Search for the cell housing the specified text and yield its (x, y) center coordinate. 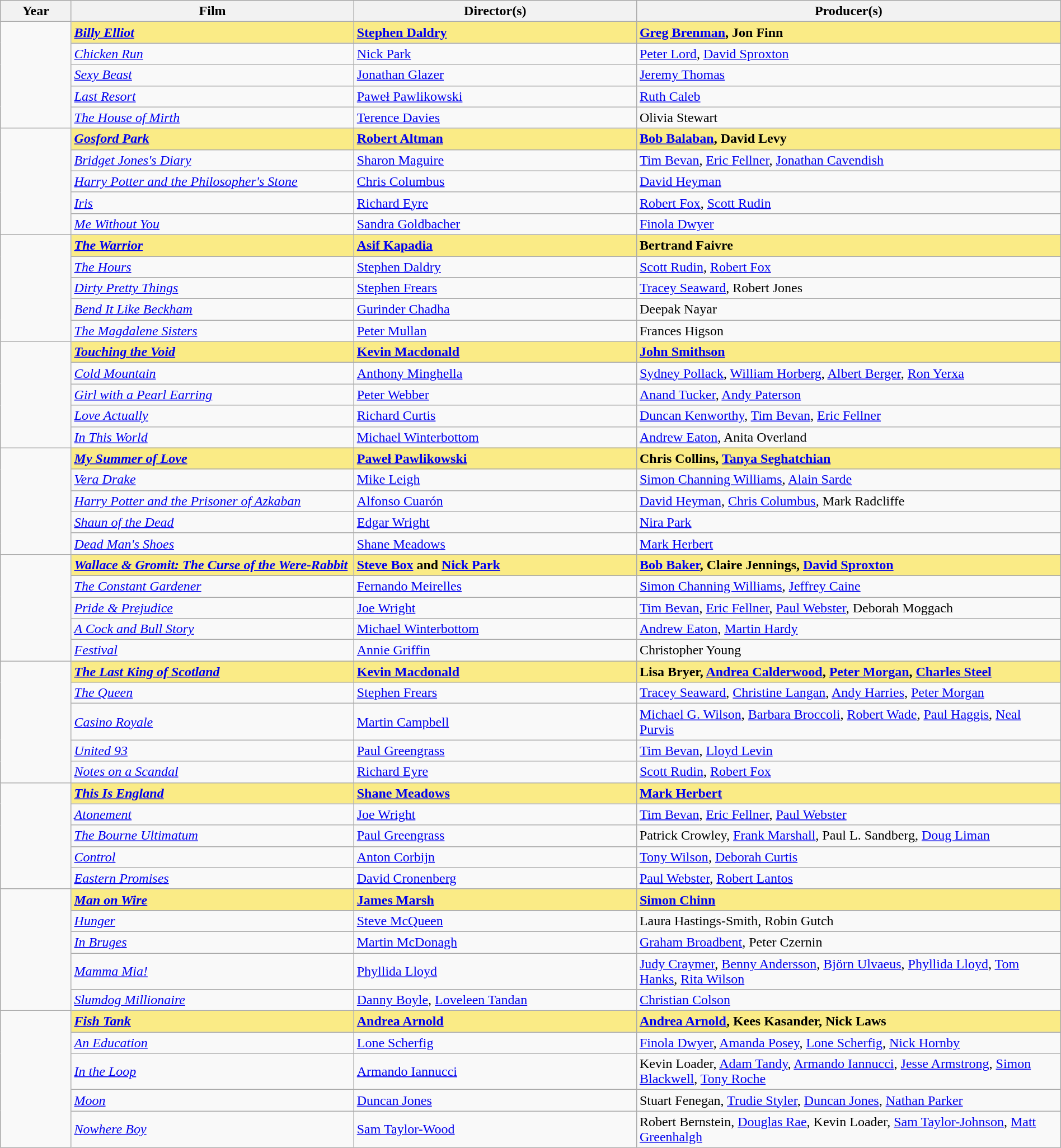
Notes on a Scandal (213, 772)
Jeremy Thomas (848, 75)
Phyllida Lloyd (495, 971)
Deepak Nayar (848, 310)
Graham Broadbent, Peter Czernin (848, 942)
Lone Scherfig (495, 1043)
Greg Brenman, Jon Finn (848, 32)
Sexy Beast (213, 75)
Chicken Run (213, 54)
Atonement (213, 814)
Nowhere Boy (213, 1130)
Frances Higson (848, 331)
Sam Taylor-Wood (495, 1130)
The Warrior (213, 245)
Christopher Young (848, 650)
Tony Wilson, Deborah Curtis (848, 857)
Touching the Void (213, 352)
Vera Drake (213, 480)
Simon Channing Williams, Alain Sarde (848, 480)
Bridget Jones's Diary (213, 160)
Tim Bevan, Eric Fellner, Jonathan Cavendish (848, 160)
Peter Webber (495, 395)
Control (213, 857)
Festival (213, 650)
Pride & Prejudice (213, 607)
Chris Collins, Tanya Seghatchian (848, 458)
Judy Craymer, Benny Andersson, Björn Ulvaeus, Phyllida Lloyd, Tom Hanks, Rita Wilson (848, 971)
Terence Davies (495, 118)
Mamma Mia! (213, 971)
Bob Balaban, David Levy (848, 139)
Duncan Kenworthy, Tim Bevan, Eric Fellner (848, 416)
An Education (213, 1043)
Eastern Promises (213, 878)
Simon Channing Williams, Jeffrey Caine (848, 586)
Tim Bevan, Eric Fellner, Paul Webster (848, 814)
Anthony Minghella (495, 373)
This Is England (213, 793)
In This World (213, 437)
Finola Dwyer (848, 224)
Laura Hastings-Smith, Robin Gutch (848, 921)
Sharon Maguire (495, 160)
Billy Elliot (213, 32)
Love Actually (213, 416)
The Bourne Ultimatum (213, 836)
Armando Iannucci (495, 1071)
Man on Wire (213, 899)
Andrea Arnold, Kees Kasander, Nick Laws (848, 1022)
Moon (213, 1100)
Sydney Pollack, William Horberg, Albert Berger, Ron Yerxa (848, 373)
Director(s) (495, 11)
Sandra Goldbacher (495, 224)
The Hours (213, 267)
Nick Park (495, 54)
Lisa Bryer, Andrea Calderwood, Peter Morgan, Charles Steel (848, 672)
Last Resort (213, 96)
Edgar Wright (495, 522)
Bend It Like Beckham (213, 310)
Dirty Pretty Things (213, 288)
Duncan Jones (495, 1100)
Ruth Caleb (848, 96)
Richard Curtis (495, 416)
Paul Webster, Robert Lantos (848, 878)
Film (213, 11)
Fish Tank (213, 1022)
The Magdalene Sisters (213, 331)
Tracey Seaward, Christine Langan, Andy Harries, Peter Morgan (848, 693)
Gosford Park (213, 139)
Peter Lord, David Sproxton (848, 54)
Anton Corbijn (495, 857)
Michael G. Wilson, Barbara Broccoli, Robert Wade, Paul Haggis, Neal Purvis (848, 722)
Casino Royale (213, 722)
Mike Leigh (495, 480)
Kevin Loader, Adam Tandy, Armando Iannucci, Jesse Armstrong, Simon Blackwell, Tony Roche (848, 1071)
Robert Altman (495, 139)
The Last King of Scotland (213, 672)
Bertrand Faivre (848, 245)
Annie Griffin (495, 650)
Gurinder Chadha (495, 310)
Nira Park (848, 522)
Anand Tucker, Andy Paterson (848, 395)
Harry Potter and the Prisoner of Azkaban (213, 501)
The House of Mirth (213, 118)
Martin McDonagh (495, 942)
Tim Bevan, Lloyd Levin (848, 751)
Fernando Meirelles (495, 586)
Producer(s) (848, 11)
The Constant Gardener (213, 586)
Olivia Stewart (848, 118)
Me Without You (213, 224)
Tim Bevan, Eric Fellner, Paul Webster, Deborah Moggach (848, 607)
Bob Baker, Claire Jennings, David Sproxton (848, 565)
Simon Chinn (848, 899)
Stuart Fenegan, Trudie Styler, Duncan Jones, Nathan Parker (848, 1100)
Finola Dwyer, Amanda Posey, Lone Scherfig, Nick Hornby (848, 1043)
Steve McQueen (495, 921)
A Cock and Bull Story (213, 629)
John Smithson (848, 352)
Cold Mountain (213, 373)
Jonathan Glazer (495, 75)
Andrew Eaton, Martin Hardy (848, 629)
Slumdog Millionaire (213, 1000)
Tracey Seaward, Robert Jones (848, 288)
Patrick Crowley, Frank Marshall, Paul L. Sandberg, Doug Liman (848, 836)
In the Loop (213, 1071)
The Queen (213, 693)
In Bruges (213, 942)
Alfonso Cuarón (495, 501)
Steve Box and Nick Park (495, 565)
David Heyman (848, 181)
Robert Fox, Scott Rudin (848, 203)
Wallace & Gromit: The Curse of the Were-Rabbit (213, 565)
Shaun of the Dead (213, 522)
Chris Columbus (495, 181)
My Summer of Love (213, 458)
Christian Colson (848, 1000)
Iris (213, 203)
Andrew Eaton, Anita Overland (848, 437)
Robert Bernstein, Douglas Rae, Kevin Loader, Sam Taylor-Johnson, Matt Greenhalgh (848, 1130)
Dead Man's Shoes (213, 543)
James Marsh (495, 899)
David Cronenberg (495, 878)
Peter Mullan (495, 331)
Year (36, 11)
Martin Campbell (495, 722)
Harry Potter and the Philosopher's Stone (213, 181)
Hunger (213, 921)
Girl with a Pearl Earring (213, 395)
Asif Kapadia (495, 245)
David Heyman, Chris Columbus, Mark Radcliffe (848, 501)
Andrea Arnold (495, 1022)
United 93 (213, 751)
Danny Boyle, Loveleen Tandan (495, 1000)
